Scan for the cell matching the given text and deliver its [x, y] coordinate at center. 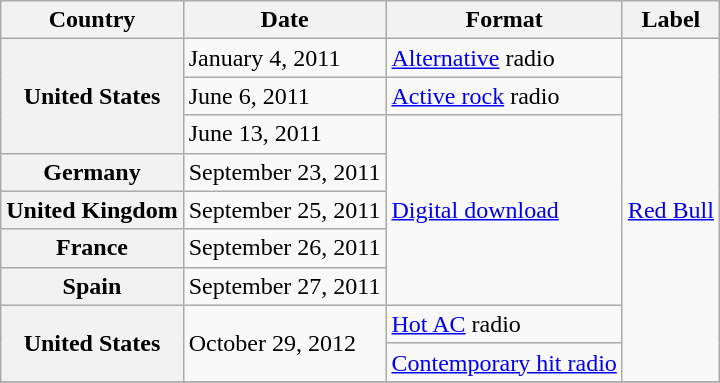
June 13, 2011 [284, 134]
France [92, 248]
Alternative radio [504, 58]
Red Bull [670, 210]
September 23, 2011 [284, 172]
June 6, 2011 [284, 96]
September 25, 2011 [284, 210]
Format [504, 20]
September 26, 2011 [284, 248]
Date [284, 20]
October 29, 2012 [284, 343]
Digital download [504, 210]
Germany [92, 172]
Country [92, 20]
Active rock radio [504, 96]
January 4, 2011 [284, 58]
Spain [92, 286]
Hot AC radio [504, 324]
September 27, 2011 [284, 286]
United Kingdom [92, 210]
Contemporary hit radio [504, 362]
Label [670, 20]
